Capture the cell that displays the provided text and extract its [x, y] central coordinate. 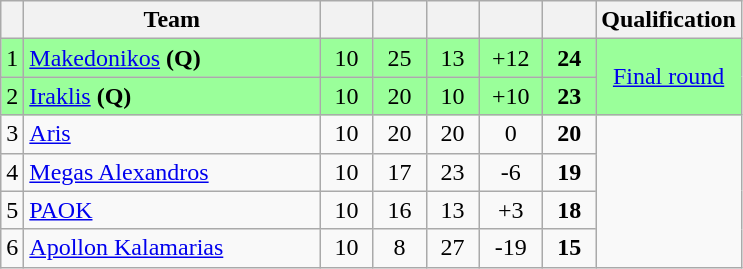
-6 [511, 172]
24 [570, 58]
PAOK [172, 210]
Apollon Kalamarias [172, 248]
4 [12, 172]
27 [452, 248]
25 [400, 58]
6 [12, 248]
Qualification [669, 20]
Aris [172, 134]
1 [12, 58]
19 [570, 172]
+3 [511, 210]
16 [400, 210]
5 [12, 210]
3 [12, 134]
17 [400, 172]
Team [172, 20]
+12 [511, 58]
8 [400, 248]
15 [570, 248]
Iraklis (Q) [172, 96]
Makedonikos (Q) [172, 58]
18 [570, 210]
-19 [511, 248]
0 [511, 134]
2 [12, 96]
Megas Alexandros [172, 172]
+10 [511, 96]
Final round [669, 77]
